Pinpoint the cell where the given text exists, returning its (X, Y) midpoint coordinate. 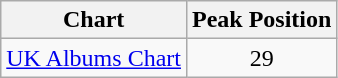
Peak Position (261, 20)
Chart (94, 20)
29 (261, 58)
UK Albums Chart (94, 58)
